Output the [X, Y] coordinate of the center of the cell containing the given text.  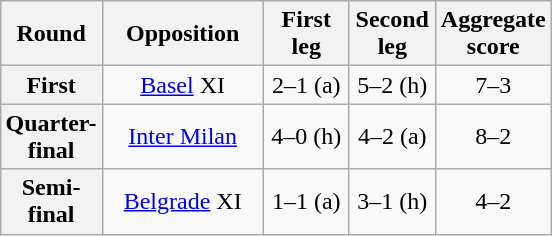
Opposition [182, 34]
Round [51, 34]
4–2 [493, 202]
3–1 (h) [392, 202]
Aggregate score [493, 34]
Belgrade XI [182, 202]
2–1 (a) [306, 85]
First leg [306, 34]
5–2 (h) [392, 85]
Second leg [392, 34]
4–2 (a) [392, 136]
8–2 [493, 136]
Inter Milan [182, 136]
Quarter-final [51, 136]
Semi-final [51, 202]
1–1 (a) [306, 202]
Basel XI [182, 85]
First [51, 85]
7–3 [493, 85]
4–0 (h) [306, 136]
